Provide the (X, Y) coordinate of the cell's center where the given text is located.  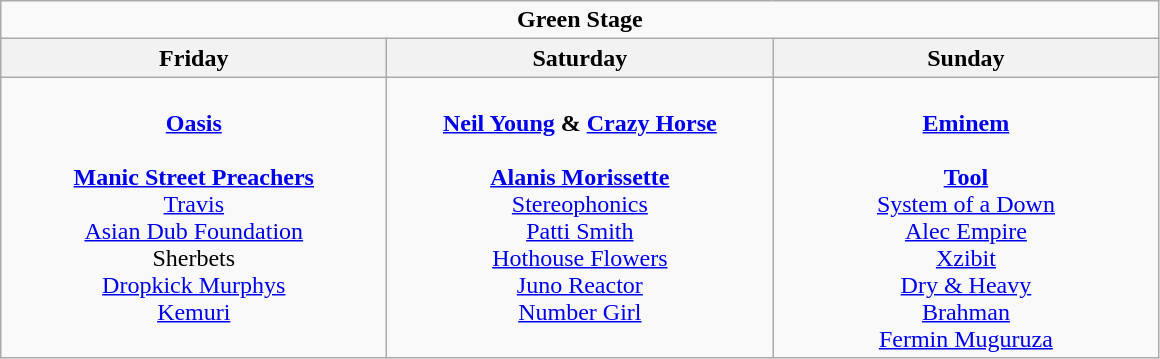
Sunday (966, 58)
Oasis Manic Street Preachers Travis Asian Dub Foundation Sherbets Dropkick Murphys Kemuri (194, 218)
Saturday (580, 58)
Neil Young & Crazy Horse Alanis Morissette Stereophonics Patti Smith Hothouse Flowers Juno Reactor Number Girl (580, 218)
Friday (194, 58)
Eminem Tool System of a Down Alec Empire Xzibit Dry & Heavy Brahman Fermin Muguruza (966, 218)
Green Stage (580, 20)
